For the text-containing cell, return its midpoint in (X, Y) coordinate format. 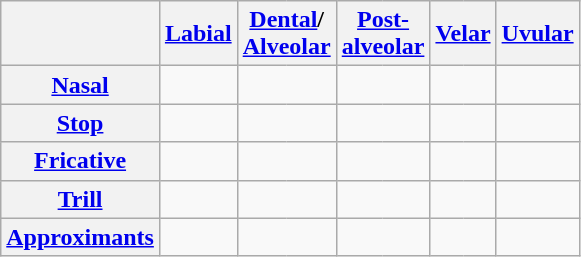
Uvular (538, 34)
Fricative (80, 161)
Velar (463, 34)
Nasal (80, 85)
Trill (80, 199)
Dental/Alveolar (286, 34)
Post-alveolar (383, 34)
Stop (80, 123)
Approximants (80, 237)
Labial (198, 34)
